Extract the [x, y] coordinate from the center of the cell holding the provided text.  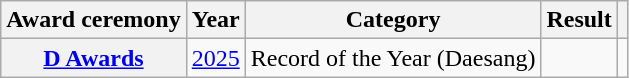
D Awards [94, 58]
Record of the Year (Daesang) [393, 58]
2025 [216, 58]
Category [393, 20]
Year [216, 20]
Award ceremony [94, 20]
Result [579, 20]
